Capture the cell that displays the provided text and extract its (X, Y) central coordinate. 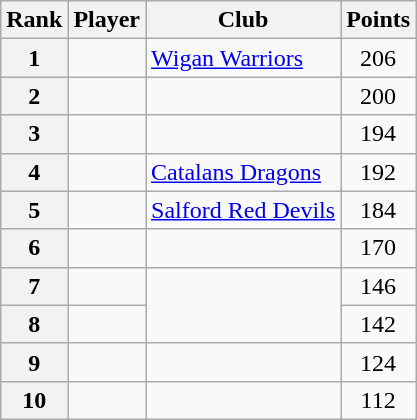
112 (378, 400)
3 (34, 134)
Wigan Warriors (244, 58)
146 (378, 286)
206 (378, 58)
200 (378, 96)
Salford Red Devils (244, 210)
Rank (34, 20)
194 (378, 134)
192 (378, 172)
8 (34, 324)
6 (34, 248)
142 (378, 324)
124 (378, 362)
Club (244, 20)
Catalans Dragons (244, 172)
Player (107, 20)
1 (34, 58)
4 (34, 172)
5 (34, 210)
7 (34, 286)
2 (34, 96)
Points (378, 20)
170 (378, 248)
10 (34, 400)
184 (378, 210)
9 (34, 362)
